Provide the (x, y) coordinate of the cell's center where the given text is located.  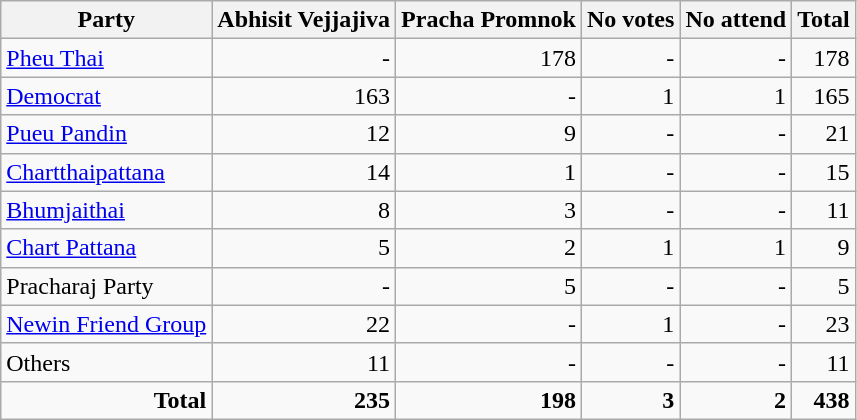
Democrat (106, 96)
No attend (736, 20)
Bhumjaithai (106, 210)
Others (106, 362)
Pheu Thai (106, 58)
22 (304, 324)
163 (304, 96)
8 (304, 210)
12 (304, 134)
438 (824, 400)
235 (304, 400)
21 (824, 134)
165 (824, 96)
14 (304, 172)
15 (824, 172)
23 (824, 324)
Chartthaipattana (106, 172)
No votes (630, 20)
198 (489, 400)
Chart Pattana (106, 248)
Pueu Pandin (106, 134)
Newin Friend Group (106, 324)
Party (106, 20)
Abhisit Vejjajiva (304, 20)
Pracha Promnok (489, 20)
Pracharaj Party (106, 286)
